Locate the cell with the specified text and output its (X, Y) center coordinate. 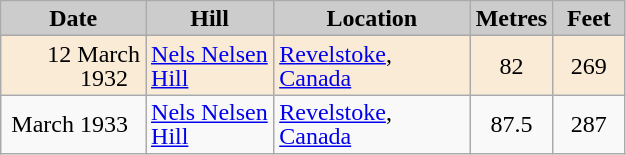
87.5 (512, 124)
82 (512, 66)
March 1933 (74, 124)
269 (589, 66)
Location (372, 18)
Date (74, 18)
Metres (512, 18)
287 (589, 124)
Feet (589, 18)
12 March 1932 (74, 66)
Hill (210, 18)
